For the text-containing cell, return its midpoint in (X, Y) coordinate format. 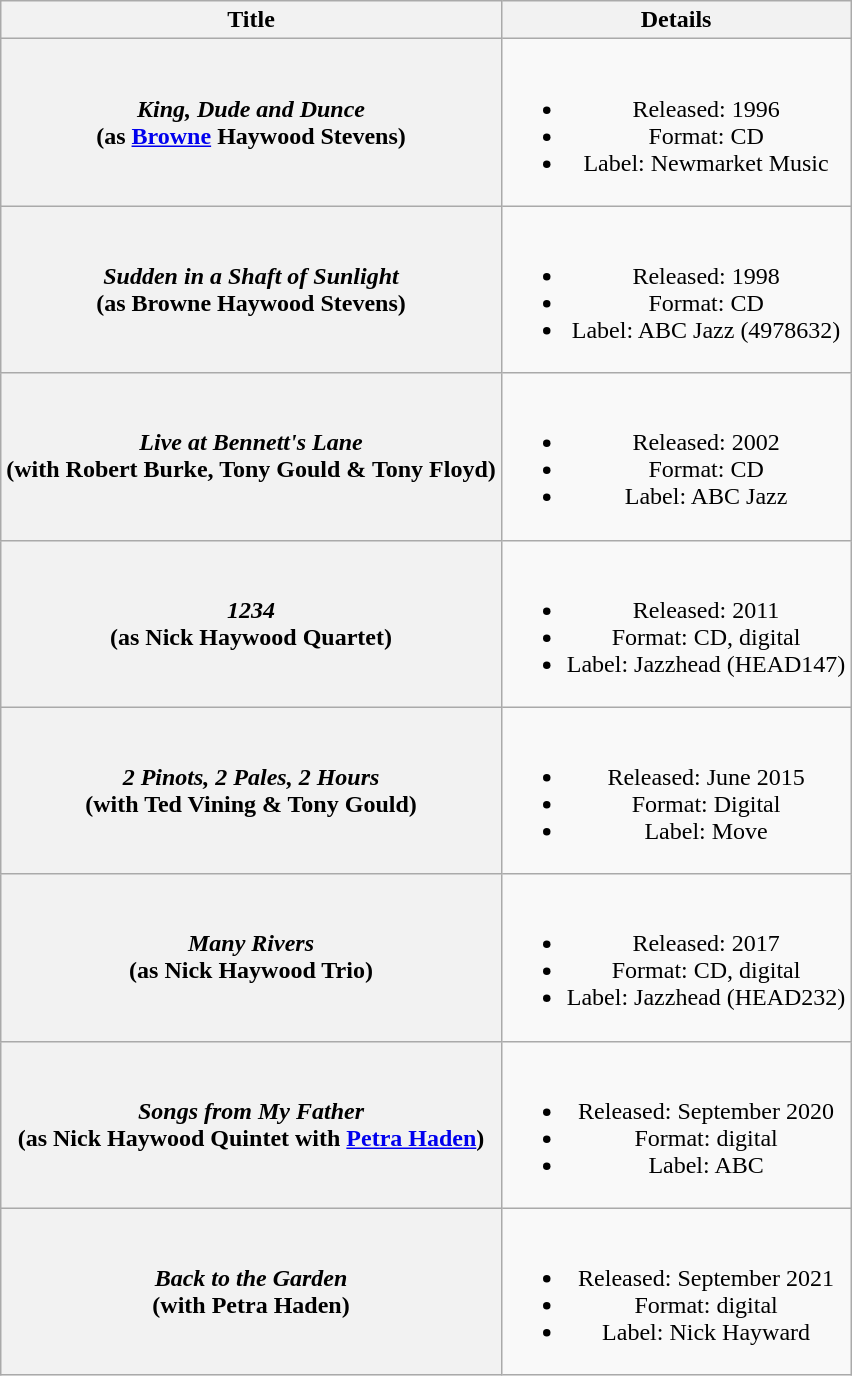
Released: September 2020Format: digitalLabel: ABC (676, 1124)
Released: 2017Format: CD, digitalLabel: Jazzhead (HEAD232) (676, 958)
Released: 1998Format: CDLabel: ABC Jazz (4978632) (676, 290)
Details (676, 20)
1234 (as Nick Haywood Quartet) (252, 624)
Released: 2011Format: CD, digitalLabel: Jazzhead (HEAD147) (676, 624)
Many Rivers (as Nick Haywood Trio) (252, 958)
Released: September 2021Format: digitalLabel: Nick Hayward (676, 1292)
Released: 1996Format: CDLabel: Newmarket Music (676, 122)
King, Dude and Dunce (as Browne Haywood Stevens) (252, 122)
Songs from My Father (as Nick Haywood Quintet with Petra Haden) (252, 1124)
Back to the Garden (with Petra Haden) (252, 1292)
Released: June 2015Format: DigitalLabel: Move (676, 790)
2 Pinots, 2 Pales, 2 Hours (with Ted Vining & Tony Gould) (252, 790)
Released: 2002Format: CDLabel: ABC Jazz (676, 456)
Sudden in a Shaft of Sunlight (as Browne Haywood Stevens) (252, 290)
Title (252, 20)
Live at Bennett's Lane (with Robert Burke, Tony Gould & Tony Floyd) (252, 456)
